Pinpoint the cell where the given text exists, returning its [X, Y] midpoint coordinate. 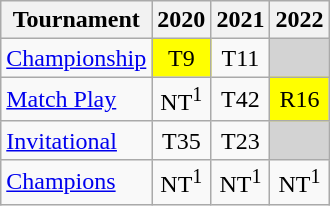
Tournament [76, 20]
Invitational [76, 140]
R16 [300, 100]
Match Play [76, 100]
T11 [240, 58]
T9 [182, 58]
Championship [76, 58]
2020 [182, 20]
T42 [240, 100]
2022 [300, 20]
T35 [182, 140]
Champions [76, 182]
2021 [240, 20]
T23 [240, 140]
